Output the [x, y] coordinate of the center of the cell containing the given text.  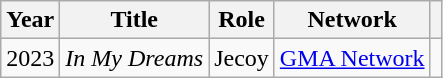
Network [352, 20]
In My Dreams [134, 58]
Role [242, 20]
Title [134, 20]
Jecoy [242, 58]
2023 [30, 58]
Year [30, 20]
GMA Network [352, 58]
